Determine the [x, y] coordinate at the center of the cell enclosing the given text.  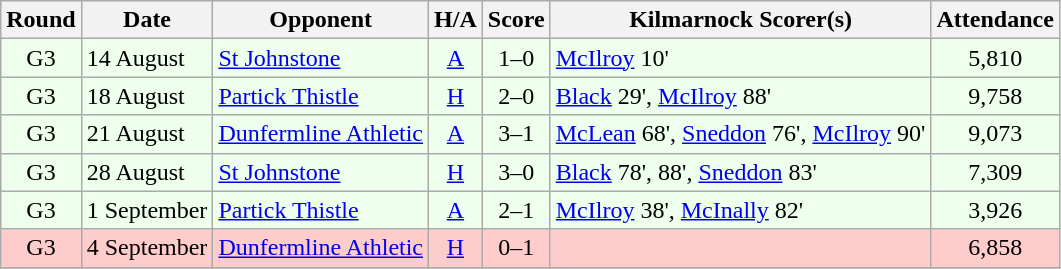
Attendance [995, 20]
3–0 [516, 172]
5,810 [995, 58]
McLean 68', Sneddon 76', McIlroy 90' [740, 134]
18 August [147, 96]
9,073 [995, 134]
Score [516, 20]
McIlroy 38', McInally 82' [740, 210]
3,926 [995, 210]
Black 29', McIlroy 88' [740, 96]
1 September [147, 210]
6,858 [995, 248]
4 September [147, 248]
McIlroy 10' [740, 58]
3–1 [516, 134]
9,758 [995, 96]
14 August [147, 58]
Black 78', 88', Sneddon 83' [740, 172]
H/A [456, 20]
Kilmarnock Scorer(s) [740, 20]
Opponent [321, 20]
28 August [147, 172]
21 August [147, 134]
1–0 [516, 58]
Date [147, 20]
0–1 [516, 248]
7,309 [995, 172]
2–0 [516, 96]
Round [41, 20]
2–1 [516, 210]
